From the cell containing the given text, extract its center point as (X, Y) coordinate. 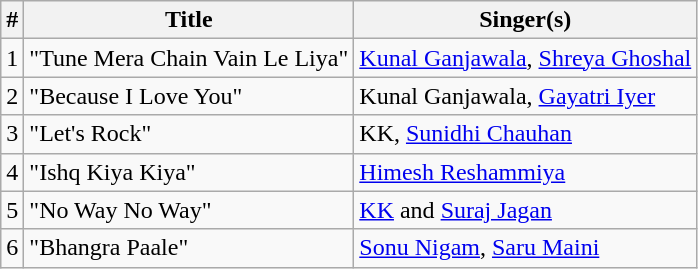
3 (12, 134)
# (12, 20)
2 (12, 96)
"Ishq Kiya Kiya" (189, 172)
6 (12, 248)
KK and Suraj Jagan (526, 210)
Singer(s) (526, 20)
4 (12, 172)
Kunal Ganjawala, Shreya Ghoshal (526, 58)
5 (12, 210)
1 (12, 58)
"No Way No Way" (189, 210)
"Bhangra Paale" (189, 248)
Kunal Ganjawala, Gayatri Iyer (526, 96)
"Let's Rock" (189, 134)
Title (189, 20)
"Tune Mera Chain Vain Le Liya" (189, 58)
Himesh Reshammiya (526, 172)
KK, Sunidhi Chauhan (526, 134)
Sonu Nigam, Saru Maini (526, 248)
"Because I Love You" (189, 96)
